Output the (X, Y) coordinate of the center of the cell containing the given text.  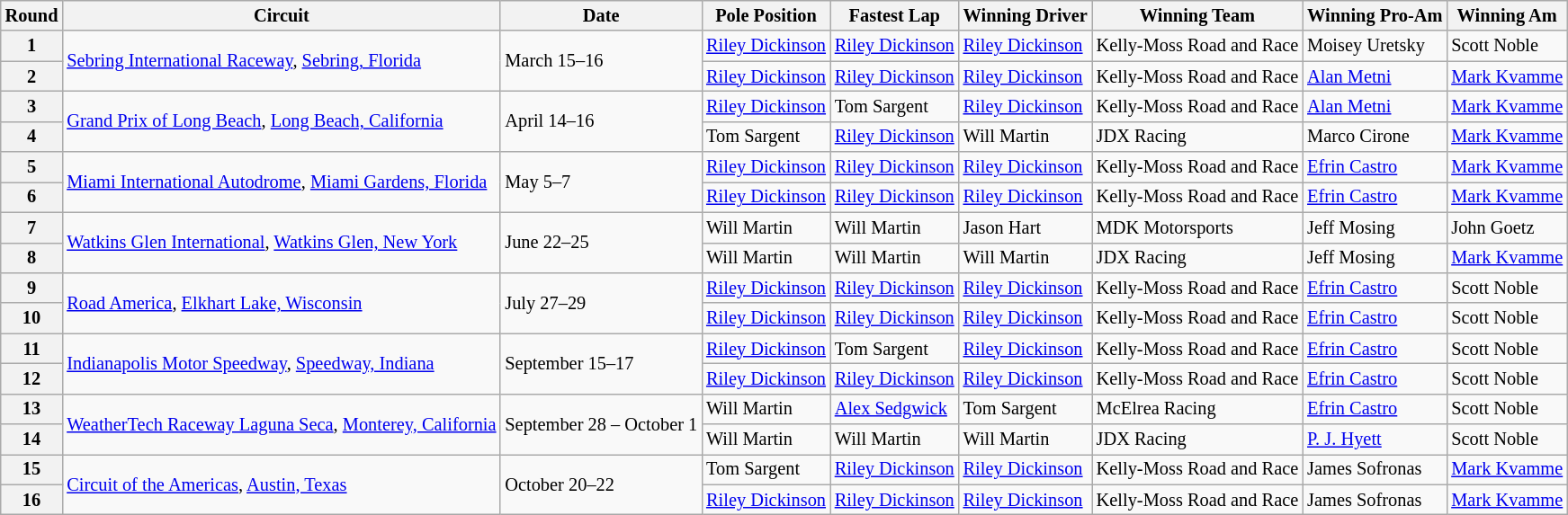
7 (32, 227)
Round (32, 15)
September 15–17 (601, 363)
14 (32, 440)
September 28 – October 1 (601, 424)
Sebring International Raceway, Sebring, Florida (281, 61)
Winning Driver (1026, 15)
June 22–25 (601, 243)
1 (32, 46)
Winning Am (1507, 15)
16 (32, 500)
Circuit of the Americas, Austin, Texas (281, 484)
March 15–16 (601, 61)
Moisey Uretsky (1375, 46)
Date (601, 15)
WeatherTech Raceway Laguna Seca, Monterey, California (281, 424)
Pole Position (766, 15)
Watkins Glen International, Watkins Glen, New York (281, 243)
April 14–16 (601, 120)
Fastest Lap (894, 15)
9 (32, 288)
15 (32, 469)
MDK Motorsports (1197, 227)
2 (32, 76)
4 (32, 137)
October 20–22 (601, 484)
Grand Prix of Long Beach, Long Beach, California (281, 120)
3 (32, 106)
13 (32, 409)
May 5–7 (601, 182)
11 (32, 349)
Road America, Elkhart Lake, Wisconsin (281, 302)
Winning Team (1197, 15)
6 (32, 197)
8 (32, 258)
John Goetz (1507, 227)
Winning Pro-Am (1375, 15)
10 (32, 318)
P. J. Hyett (1375, 440)
Indianapolis Motor Speedway, Speedway, Indiana (281, 363)
Alex Sedgwick (894, 409)
Circuit (281, 15)
Miami International Autodrome, Miami Gardens, Florida (281, 182)
Jason Hart (1026, 227)
12 (32, 378)
5 (32, 167)
Marco Cirone (1375, 137)
McElrea Racing (1197, 409)
July 27–29 (601, 302)
